Output the (x, y) coordinate of the center of the cell containing the given text.  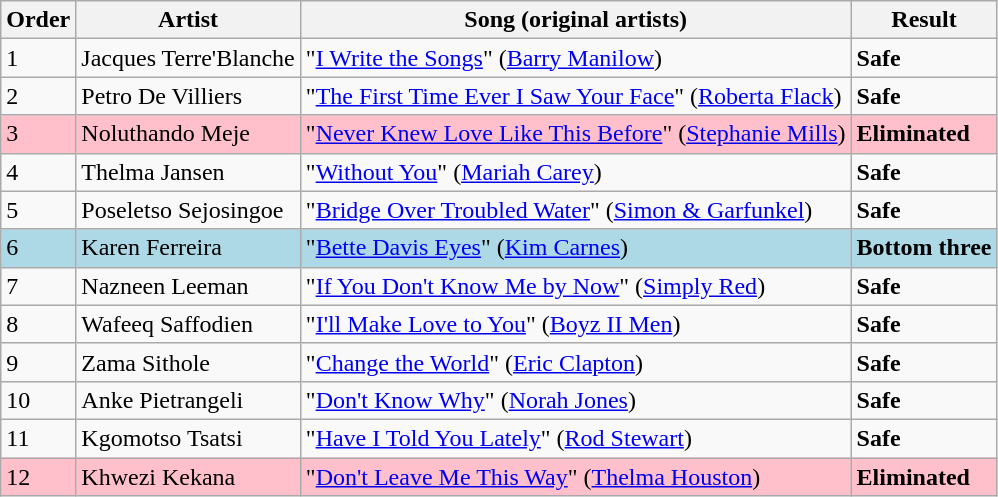
"Bette Davis Eyes" (Kim Carnes) (576, 248)
Thelma Jansen (188, 172)
Karen Ferreira (188, 248)
10 (38, 400)
Nazneen Leeman (188, 286)
Jacques Terre'Blanche (188, 58)
Poseletso Sejosingoe (188, 210)
Kgomotso Tsatsi (188, 438)
Khwezi Kekana (188, 477)
Petro De Villiers (188, 96)
"Have I Told You Lately" (Rod Stewart) (576, 438)
"The First Time Ever I Saw Your Face" (Roberta Flack) (576, 96)
Wafeeq Saffodien (188, 324)
8 (38, 324)
Result (924, 20)
"Never Knew Love Like This Before" (Stephanie Mills) (576, 134)
"I'll Make Love to You" (Boyz II Men) (576, 324)
Song (original artists) (576, 20)
11 (38, 438)
2 (38, 96)
4 (38, 172)
9 (38, 362)
Bottom three (924, 248)
"Don't Leave Me This Way" (Thelma Houston) (576, 477)
6 (38, 248)
Zama Sithole (188, 362)
Noluthando Meje (188, 134)
12 (38, 477)
3 (38, 134)
"I Write the Songs" (Barry Manilow) (576, 58)
Order (38, 20)
1 (38, 58)
Anke Pietrangeli (188, 400)
7 (38, 286)
"Don't Know Why" (Norah Jones) (576, 400)
5 (38, 210)
Artist (188, 20)
"Bridge Over Troubled Water" (Simon & Garfunkel) (576, 210)
"Change the World" (Eric Clapton) (576, 362)
"Without You" (Mariah Carey) (576, 172)
"If You Don't Know Me by Now" (Simply Red) (576, 286)
